Extract the [x, y] coordinate from the center of the cell holding the provided text.  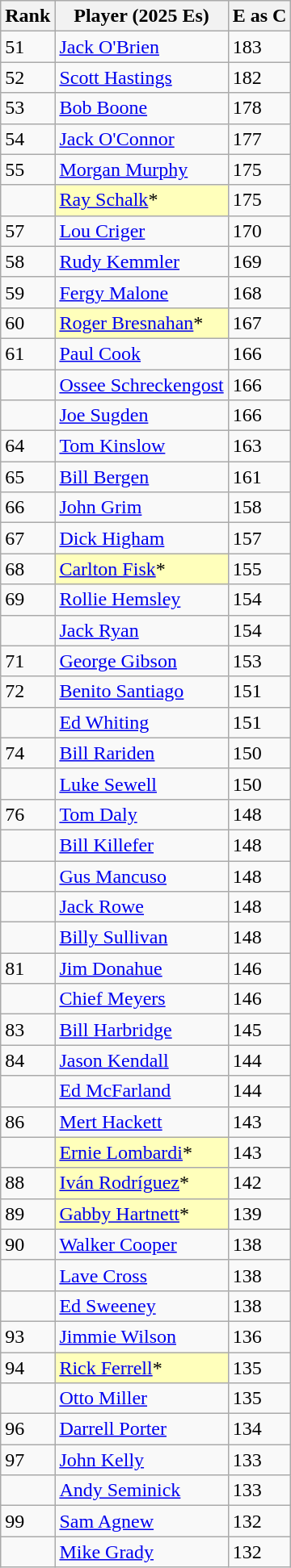
Chief Meyers [141, 999]
Bill Bergen [141, 477]
Dick Higham [141, 538]
Gabby Hartnett* [141, 1214]
51 [27, 47]
Walker Cooper [141, 1244]
67 [27, 538]
76 [27, 814]
Gus Mancuso [141, 876]
52 [27, 77]
Andy Seminick [141, 1491]
Paul Cook [141, 353]
Tom Daly [141, 814]
89 [27, 1214]
Ed Whiting [141, 722]
Jack O'Connor [141, 139]
177 [259, 139]
155 [259, 569]
Bill Harbridge [141, 1030]
Fergy Malone [141, 292]
84 [27, 1060]
139 [259, 1214]
69 [27, 600]
90 [27, 1244]
54 [27, 139]
68 [27, 569]
163 [259, 446]
Rank [27, 16]
Player (2025 Es) [141, 16]
Ed McFarland [141, 1091]
88 [27, 1183]
142 [259, 1183]
Jack O'Brien [141, 47]
Jack Ryan [141, 630]
Rick Ferrell* [141, 1368]
96 [27, 1429]
Luke Sewell [141, 784]
81 [27, 968]
183 [259, 47]
Ernie Lombardi* [141, 1152]
Billy Sullivan [141, 938]
136 [259, 1336]
58 [27, 261]
Otto Miller [141, 1399]
134 [259, 1429]
Joe Sugden [141, 416]
E as C [259, 16]
Jack Rowe [141, 907]
157 [259, 538]
Jimmie Wilson [141, 1336]
Scott Hastings [141, 77]
60 [27, 323]
94 [27, 1368]
Morgan Murphy [141, 169]
99 [27, 1521]
Darrell Porter [141, 1429]
Bill Rariden [141, 753]
59 [27, 292]
170 [259, 231]
66 [27, 508]
72 [27, 692]
Jim Donahue [141, 968]
86 [27, 1122]
182 [259, 77]
161 [259, 477]
83 [27, 1030]
53 [27, 108]
61 [27, 353]
Carlton Fisk* [141, 569]
Roger Bresnahan* [141, 323]
55 [27, 169]
153 [259, 661]
Jason Kendall [141, 1060]
169 [259, 261]
Ray Schalk* [141, 200]
Rudy Kemmler [141, 261]
57 [27, 231]
Lou Criger [141, 231]
George Gibson [141, 661]
Tom Kinslow [141, 446]
John Kelly [141, 1460]
Sam Agnew [141, 1521]
93 [27, 1336]
Mert Hackett [141, 1122]
Lave Cross [141, 1275]
71 [27, 661]
168 [259, 292]
178 [259, 108]
Ossee Schreckengost [141, 385]
167 [259, 323]
Ed Sweeney [141, 1306]
97 [27, 1460]
John Grim [141, 508]
145 [259, 1030]
Benito Santiago [141, 692]
74 [27, 753]
Bob Boone [141, 108]
65 [27, 477]
Mike Grady [141, 1552]
64 [27, 446]
Bill Killefer [141, 845]
158 [259, 508]
Rollie Hemsley [141, 600]
Iván Rodríguez* [141, 1183]
